Find where the given text appears and provide that cell's center as (X, Y) coordinate. 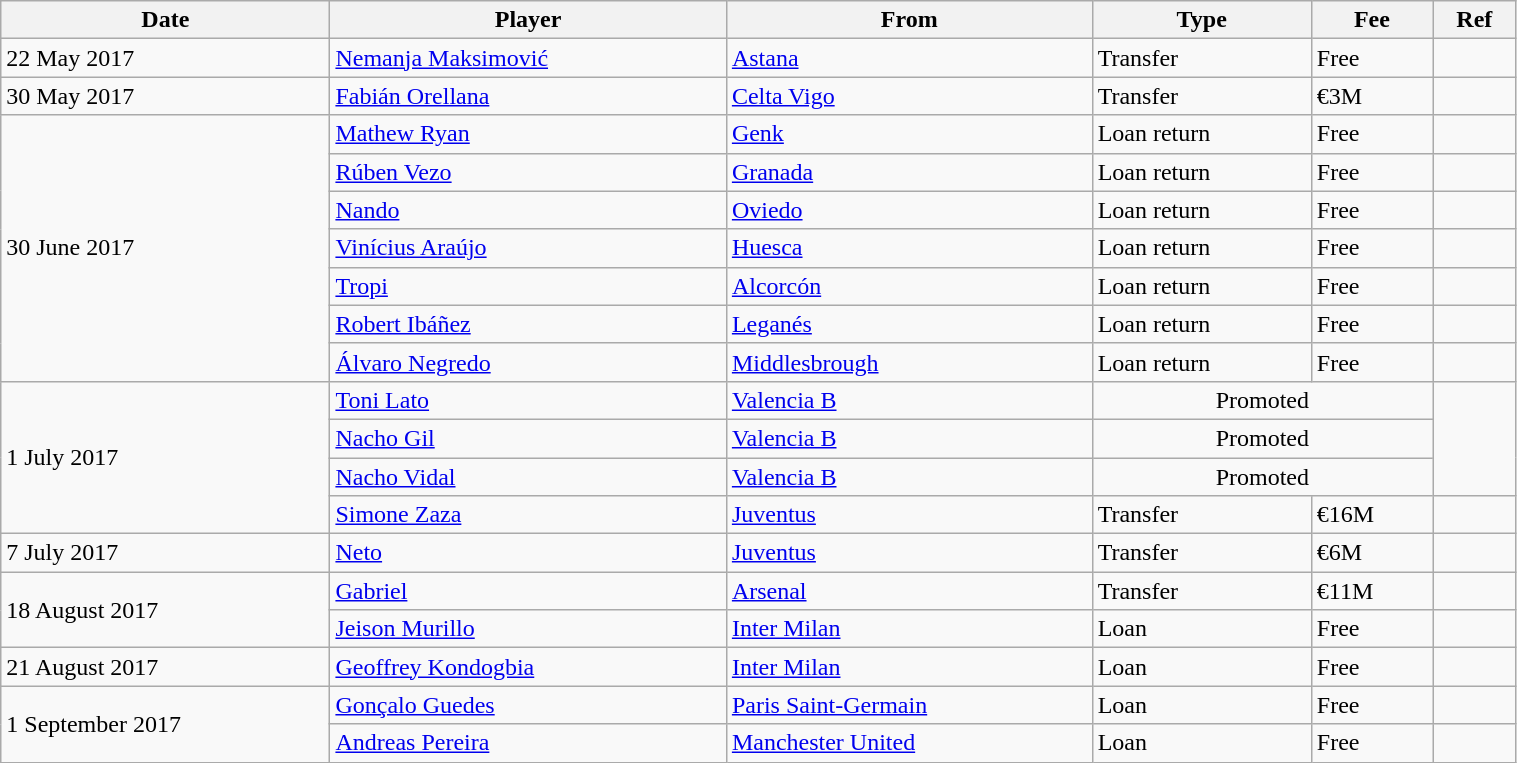
Huesca (909, 248)
22 May 2017 (166, 58)
Nacho Gil (528, 438)
From (909, 20)
€6M (1372, 553)
Geoffrey Kondogbia (528, 667)
Leganés (909, 324)
Robert Ibáñez (528, 324)
Fabián Orellana (528, 96)
Neto (528, 553)
Date (166, 20)
Tropi (528, 286)
Mathew Ryan (528, 134)
Genk (909, 134)
Gabriel (528, 591)
Gonçalo Guedes (528, 705)
Celta Vigo (909, 96)
€3M (1372, 96)
Ref (1474, 20)
18 August 2017 (166, 610)
Simone Zaza (528, 515)
21 August 2017 (166, 667)
Granada (909, 172)
Astana (909, 58)
Oviedo (909, 210)
Paris Saint-Germain (909, 705)
Vinícius Araújo (528, 248)
Toni Lato (528, 400)
Jeison Murillo (528, 629)
Manchester United (909, 743)
Middlesbrough (909, 362)
Rúben Vezo (528, 172)
Álvaro Negredo (528, 362)
1 July 2017 (166, 457)
1 September 2017 (166, 724)
Arsenal (909, 591)
Fee (1372, 20)
Nando (528, 210)
Nacho Vidal (528, 477)
Alcorcón (909, 286)
Type (1202, 20)
€11M (1372, 591)
30 June 2017 (166, 248)
Nemanja Maksimović (528, 58)
Player (528, 20)
€16M (1372, 515)
7 July 2017 (166, 553)
Andreas Pereira (528, 743)
30 May 2017 (166, 96)
